For the text-containing cell, return its midpoint in (x, y) coordinate format. 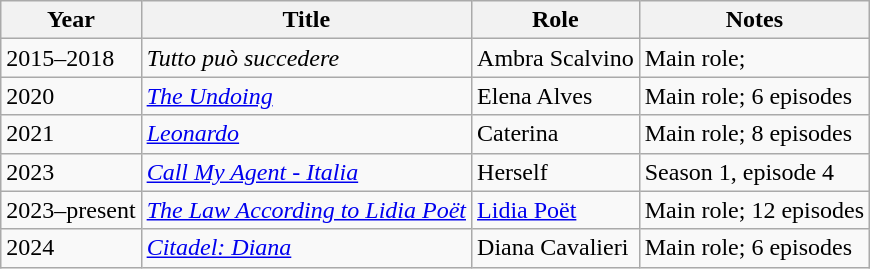
Leonardo (306, 134)
Herself (556, 172)
Tutto può succedere (306, 58)
The Undoing (306, 96)
2023–present (71, 210)
Citadel: Diana (306, 248)
Ambra Scalvino (556, 58)
2023 (71, 172)
Diana Cavalieri (556, 248)
2024 (71, 248)
Elena Alves (556, 96)
Notes (754, 20)
Caterina (556, 134)
Main role; (754, 58)
2015–2018 (71, 58)
The Law According to Lidia Poët (306, 210)
Title (306, 20)
Lidia Poët (556, 210)
Season 1, episode 4 (754, 172)
2020 (71, 96)
Main role; 8 episodes (754, 134)
Call My Agent - Italia (306, 172)
Role (556, 20)
2021 (71, 134)
Year (71, 20)
Main role; 12 episodes (754, 210)
